Find where the given text appears and provide that cell's center as [x, y] coordinate. 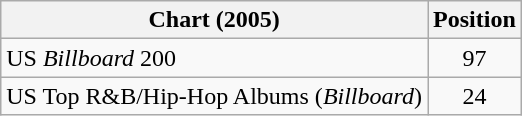
24 [475, 96]
Position [475, 20]
Chart (2005) [214, 20]
97 [475, 58]
US Billboard 200 [214, 58]
US Top R&B/Hip-Hop Albums (Billboard) [214, 96]
